Search for the cell housing the specified text and yield its (x, y) center coordinate. 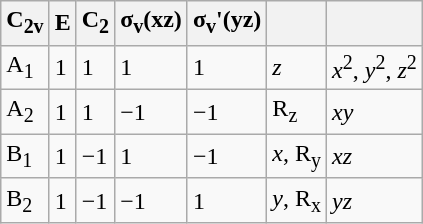
y, Rx (297, 200)
A2 (25, 112)
C2v (25, 23)
B2 (25, 200)
σv'(yz) (226, 23)
yz (375, 200)
C2 (95, 23)
x, Ry (297, 156)
A1 (25, 68)
xy (375, 112)
B1 (25, 156)
z (297, 68)
x2, y2, z2 (375, 68)
Rz (297, 112)
E (62, 23)
σv(xz) (152, 23)
xz (375, 156)
